Scan for the cell matching the given text and deliver its [x, y] coordinate at center. 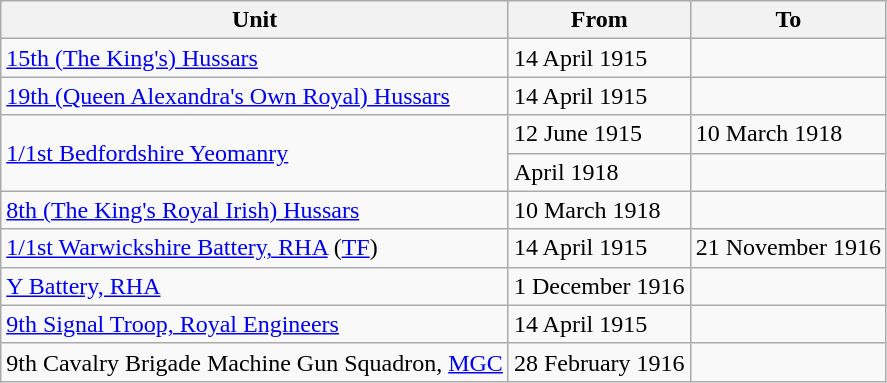
19th (Queen Alexandra's Own Royal) Hussars [255, 96]
April 1918 [599, 172]
15th (The King's) Hussars [255, 58]
9th Signal Troop, Royal Engineers [255, 324]
9th Cavalry Brigade Machine Gun Squadron, MGC [255, 362]
To [788, 20]
From [599, 20]
1/1st Bedfordshire Yeomanry [255, 153]
8th (The King's Royal Irish) Hussars [255, 210]
12 June 1915 [599, 134]
1 December 1916 [599, 286]
Unit [255, 20]
Y Battery, RHA [255, 286]
21 November 1916 [788, 248]
28 February 1916 [599, 362]
1/1st Warwickshire Battery, RHA (TF) [255, 248]
